For the text-containing cell, return its midpoint in [x, y] coordinate format. 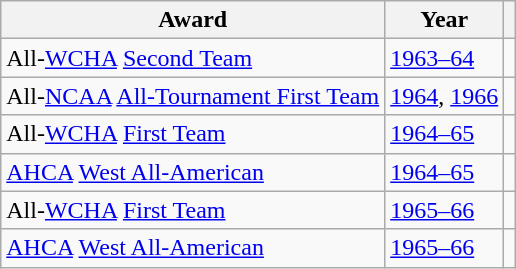
1963–64 [444, 58]
1964, 1966 [444, 96]
Award [193, 20]
Year [444, 20]
All-NCAA All-Tournament First Team [193, 96]
All-WCHA Second Team [193, 58]
